From the cell containing the given text, extract its center point as (X, Y) coordinate. 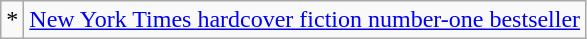
New York Times hardcover fiction number-one bestseller (305, 20)
* (12, 20)
